Find where the given text appears and provide that cell's center as [X, Y] coordinate. 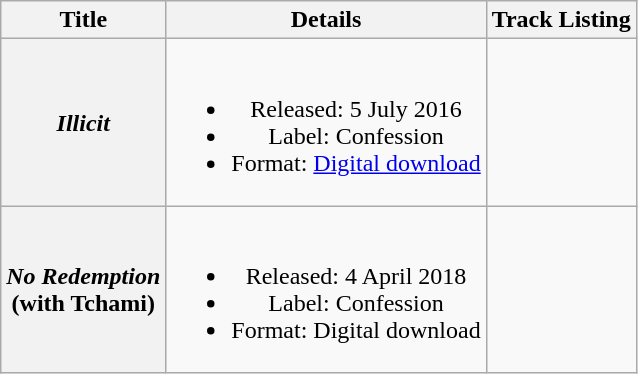
Released: 4 April 2018Label: ConfessionFormat: Digital download [326, 290]
Track Listing [561, 20]
Released: 5 July 2016Label: ConfessionFormat: Digital download [326, 122]
Details [326, 20]
Title [84, 20]
Illicit [84, 122]
No Redemption (with Tchami) [84, 290]
